Scan for the cell matching the given text and deliver its (X, Y) coordinate at center. 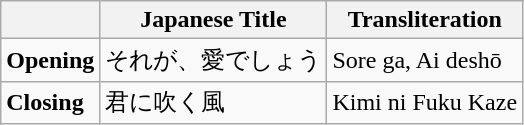
Opening (50, 60)
Kimi ni Fuku Kaze (425, 102)
君に吹く風 (214, 102)
Closing (50, 102)
Sore ga, Ai deshō (425, 60)
それが、愛でしょう (214, 60)
Transliteration (425, 20)
Japanese Title (214, 20)
